Detect which cell encompasses the target text, then output its (X, Y) center coordinate. 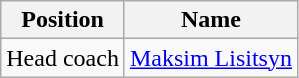
Position (63, 20)
Maksim Lisitsyn (210, 58)
Name (210, 20)
Head coach (63, 58)
